Find where the given text appears and provide that cell's center as (x, y) coordinate. 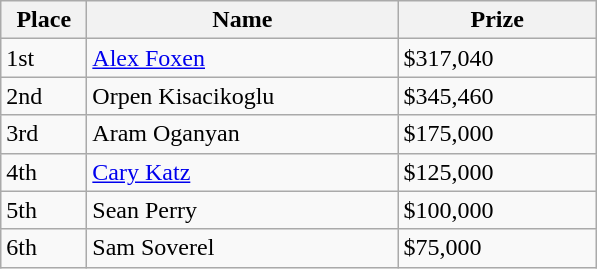
$125,000 (498, 172)
Orpen Kisacikoglu (242, 96)
Place (44, 20)
3rd (44, 134)
$317,040 (498, 58)
5th (44, 210)
1st (44, 58)
4th (44, 172)
Sean Perry (242, 210)
$175,000 (498, 134)
6th (44, 248)
$100,000 (498, 210)
Cary Katz (242, 172)
Name (242, 20)
$345,460 (498, 96)
Aram Oganyan (242, 134)
$75,000 (498, 248)
Alex Foxen (242, 58)
Sam Soverel (242, 248)
Prize (498, 20)
2nd (44, 96)
